Find where the given text appears and provide that cell's center as [X, Y] coordinate. 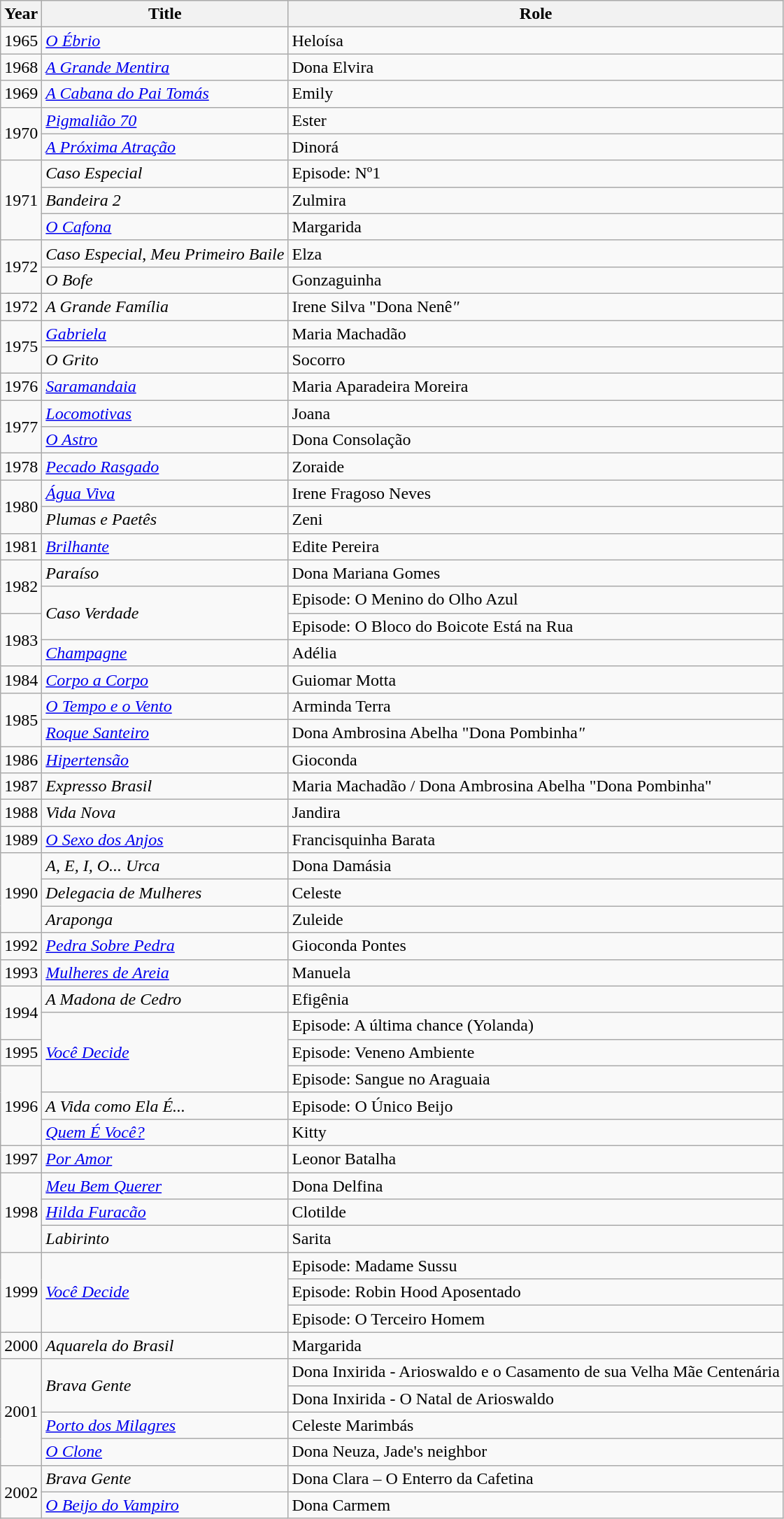
Zeni [536, 520]
A, E, I, O... Urca [165, 866]
Araponga [165, 919]
Saramandaia [165, 387]
Role [536, 14]
Brilhante [165, 546]
Aquarela do Brasil [165, 1345]
A Cabana do Pai Tomás [165, 94]
Gioconda Pontes [536, 946]
A Grande Mentira [165, 67]
Dona Ambrosina Abelha "Dona Pombinha" [536, 733]
Dona Inxirida - O Natal de Arioswaldo [536, 1399]
Emily [536, 94]
Socorro [536, 360]
1990 [21, 893]
Episode: A última chance (Yolanda) [536, 1026]
Caso Especial, Meu Primeiro Baile [165, 253]
Porto dos Milagres [165, 1425]
Sarita [536, 1239]
Episode: Robin Hood Aposentado [536, 1292]
O Clone [165, 1452]
Kitty [536, 1132]
Caso Verdade [165, 613]
1980 [21, 507]
Dona Elvira [536, 67]
1977 [21, 427]
Vida Nova [165, 813]
Episode: O Único Beijo [536, 1105]
Dona Clara – O Enterro da Cafetina [536, 1478]
Episode: Nº1 [536, 174]
O Ébrio [165, 41]
1994 [21, 1012]
2000 [21, 1345]
1987 [21, 786]
Year [21, 14]
Episode: O Menino do Olho Azul [536, 600]
1985 [21, 719]
Heloísa [536, 41]
1996 [21, 1105]
Dona Damásia [536, 866]
1971 [21, 200]
Guiomar Motta [536, 679]
2002 [21, 1492]
1975 [21, 347]
Dona Inxirida - Arioswaldo e o Casamento de sua Velha Mãe Centenária [536, 1372]
Expresso Brasil [165, 786]
O Sexo dos Anjos [165, 840]
Plumas e Paetês [165, 520]
1998 [21, 1213]
Delegacia de Mulheres [165, 893]
Mulheres de Areia [165, 973]
Arminda Terra [536, 706]
Adélia [536, 653]
Title [165, 14]
1968 [21, 67]
Francisquinha Barata [536, 840]
Edite Pereira [536, 546]
Champagne [165, 653]
1981 [21, 546]
2001 [21, 1412]
Episode: O Terceiro Homem [536, 1319]
A Vida como Ela É... [165, 1105]
1988 [21, 813]
Efigênia [536, 999]
Pecado Rasgado [165, 467]
Irene Fragoso Neves [536, 493]
1986 [21, 759]
A Madona de Cedro [165, 999]
Maria Machadão [536, 334]
Pigmalião 70 [165, 120]
1970 [21, 134]
O Beijo do Vampiro [165, 1505]
Gabriela [165, 334]
Dona Neuza, Jade's neighbor [536, 1452]
Clotilde [536, 1213]
1993 [21, 973]
O Tempo e o Vento [165, 706]
Locomotivas [165, 414]
Leonor Batalha [536, 1159]
Jandira [536, 813]
Gioconda [536, 759]
Labirinto [165, 1239]
Episode: Sangue no Araguaia [536, 1079]
Zoraide [536, 467]
Dona Delfina [536, 1186]
1965 [21, 41]
1997 [21, 1159]
1983 [21, 640]
1984 [21, 679]
Corpo a Corpo [165, 679]
Joana [536, 414]
1978 [21, 467]
Por Amor [165, 1159]
O Cafona [165, 227]
O Grito [165, 360]
Maria Aparadeira Moreira [536, 387]
Roque Santeiro [165, 733]
1982 [21, 586]
Celeste Marimbás [536, 1425]
A Próxima Atração [165, 147]
Celeste [536, 893]
Dinorá [536, 147]
Hilda Furacão [165, 1213]
1992 [21, 946]
Pedra Sobre Pedra [165, 946]
1999 [21, 1292]
Dona Mariana Gomes [536, 573]
O Astro [165, 440]
Dona Carmem [536, 1505]
1976 [21, 387]
O Bofe [165, 280]
Caso Especial [165, 174]
1989 [21, 840]
Gonzaguinha [536, 280]
Episode: Madame Sussu [536, 1266]
Paraíso [165, 573]
Elza [536, 253]
Zuleide [536, 919]
Quem É Você? [165, 1132]
Maria Machadão / Dona Ambrosina Abelha "Dona Pombinha" [536, 786]
Irene Silva "Dona Nenê" [536, 306]
Água Viva [165, 493]
Meu Bem Querer [165, 1186]
1995 [21, 1052]
Ester [536, 120]
1969 [21, 94]
Manuela [536, 973]
Zulmira [536, 200]
A Grande Família [165, 306]
Hipertensão [165, 759]
Episode: O Bloco do Boicote Está na Rua [536, 626]
Dona Consolação [536, 440]
Episode: Veneno Ambiente [536, 1052]
Bandeira 2 [165, 200]
